Determine the (x, y) coordinate at the center of the cell enclosing the given text.  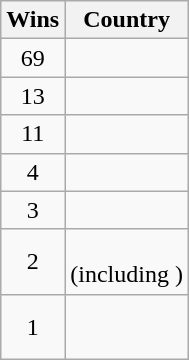
11 (33, 134)
13 (33, 96)
4 (33, 172)
1 (33, 326)
2 (33, 262)
(including ) (127, 262)
69 (33, 58)
Country (127, 20)
3 (33, 210)
Wins (33, 20)
